Pinpoint the cell where the given text exists, returning its (X, Y) midpoint coordinate. 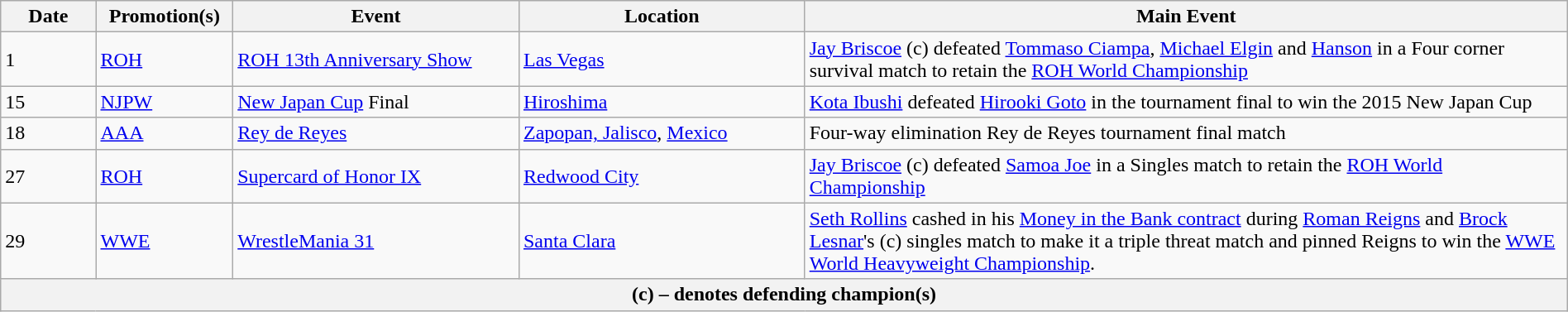
Promotion(s) (165, 17)
Supercard of Honor IX (376, 175)
Santa Clara (662, 241)
Hiroshima (662, 102)
Rey de Reyes (376, 133)
Las Vegas (662, 60)
29 (48, 241)
1 (48, 60)
Main Event (1186, 17)
ROH 13th Anniversary Show (376, 60)
Kota Ibushi defeated Hirooki Goto in the tournament final to win the 2015 New Japan Cup (1186, 102)
Zapopan, Jalisco, Mexico (662, 133)
18 (48, 133)
New Japan Cup Final (376, 102)
27 (48, 175)
Four-way elimination Rey de Reyes tournament final match (1186, 133)
WWE (165, 241)
Jay Briscoe (c) defeated Samoa Joe in a Singles match to retain the ROH World Championship (1186, 175)
Jay Briscoe (c) defeated Tommaso Ciampa, Michael Elgin and Hanson in a Four corner survival match to retain the ROH World Championship (1186, 60)
15 (48, 102)
WrestleMania 31 (376, 241)
AAA (165, 133)
NJPW (165, 102)
Location (662, 17)
Date (48, 17)
Redwood City (662, 175)
(c) – denotes defending champion(s) (784, 295)
Event (376, 17)
